For the text-containing cell, return its midpoint in (X, Y) coordinate format. 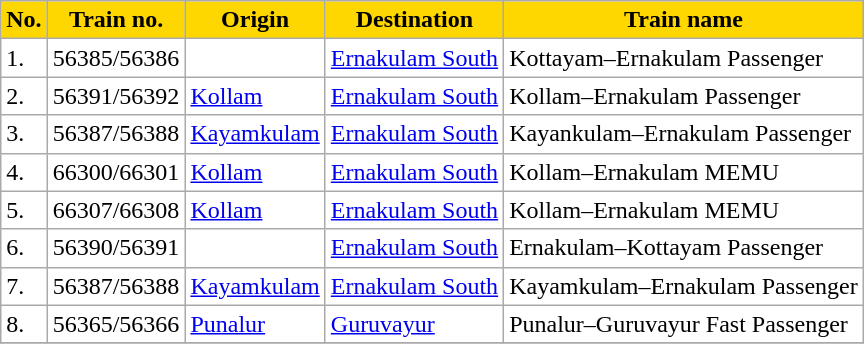
56365/56366 (116, 324)
Guruvayur (414, 324)
Train name (684, 20)
66307/66308 (116, 210)
No. (24, 20)
56385/56386 (116, 58)
2. (24, 96)
56390/56391 (116, 248)
Kottayam–Ernakulam Passenger (684, 58)
Kayamkulam–Ernakulam Passenger (684, 286)
66300/66301 (116, 172)
Kollam–Ernakulam Passenger (684, 96)
3. (24, 134)
Train no. (116, 20)
Origin (255, 20)
Ernakulam–Kottayam Passenger (684, 248)
Kayankulam–Ernakulam Passenger (684, 134)
1. (24, 58)
Punalur–Guruvayur Fast Passenger (684, 324)
6. (24, 248)
5. (24, 210)
Punalur (255, 324)
4. (24, 172)
7. (24, 286)
Destination (414, 20)
56391/56392 (116, 96)
8. (24, 324)
